Search for the cell housing the specified text and yield its [X, Y] center coordinate. 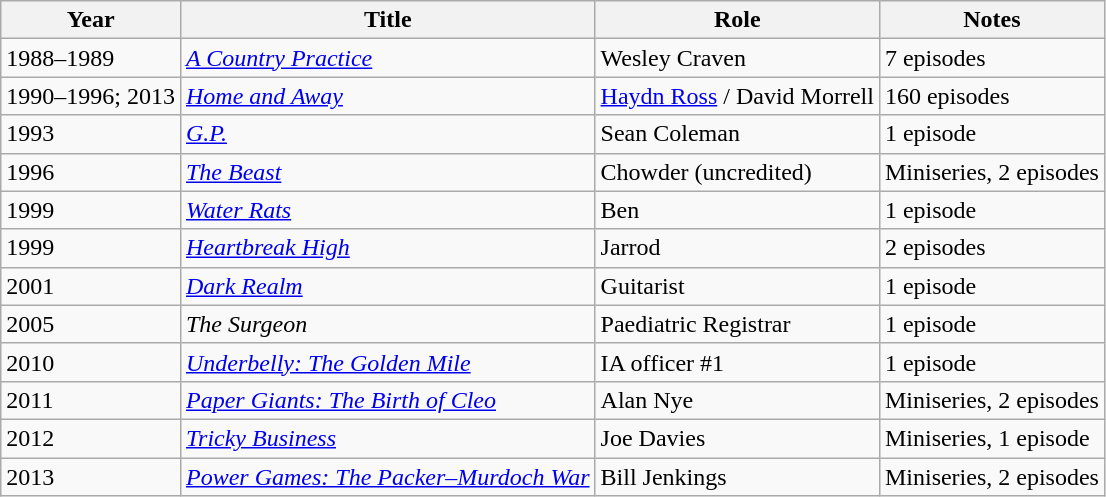
Paper Giants: The Birth of Cleo [388, 400]
Notes [992, 20]
2001 [91, 286]
Sean Coleman [737, 134]
Joe Davies [737, 438]
A Country Practice [388, 58]
Tricky Business [388, 438]
2011 [91, 400]
1988–1989 [91, 58]
1993 [91, 134]
Miniseries, 1 episode [992, 438]
G.P. [388, 134]
1996 [91, 172]
Underbelly: The Golden Mile [388, 362]
IA officer #1 [737, 362]
Home and Away [388, 96]
2 episodes [992, 248]
2010 [91, 362]
1990–1996; 2013 [91, 96]
Dark Realm [388, 286]
Paediatric Registrar [737, 324]
2005 [91, 324]
Haydn Ross / David Morrell [737, 96]
160 episodes [992, 96]
2012 [91, 438]
Jarrod [737, 248]
Role [737, 20]
Year [91, 20]
The Beast [388, 172]
Guitarist [737, 286]
The Surgeon [388, 324]
Wesley Craven [737, 58]
Power Games: The Packer–Murdoch War [388, 477]
Ben [737, 210]
Alan Nye [737, 400]
7 episodes [992, 58]
Bill Jenkings [737, 477]
2013 [91, 477]
Heartbreak High [388, 248]
Chowder (uncredited) [737, 172]
Water Rats [388, 210]
Title [388, 20]
